Scan for the cell matching the given text and deliver its (X, Y) coordinate at center. 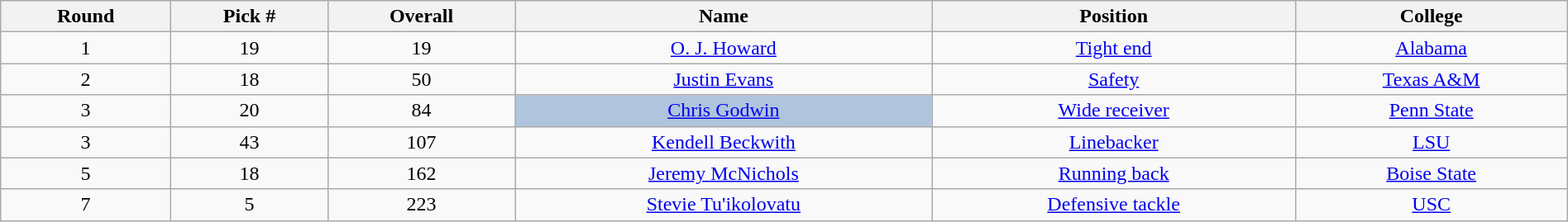
Defensive tackle (1113, 205)
84 (422, 111)
43 (249, 142)
Pick # (249, 17)
Chris Godwin (724, 111)
Tight end (1113, 48)
Alabama (1431, 48)
Boise State (1431, 173)
USC (1431, 205)
107 (422, 142)
223 (422, 205)
Name (724, 17)
Texas A&M (1431, 79)
Wide receiver (1113, 111)
2 (86, 79)
Linebacker (1113, 142)
Justin Evans (724, 79)
Safety (1113, 79)
162 (422, 173)
1 (86, 48)
Overall (422, 17)
Jeremy McNichols (724, 173)
Running back (1113, 173)
20 (249, 111)
50 (422, 79)
College (1431, 17)
Penn State (1431, 111)
LSU (1431, 142)
O. J. Howard (724, 48)
Position (1113, 17)
Round (86, 17)
Kendell Beckwith (724, 142)
Stevie Tu'ikolovatu (724, 205)
7 (86, 205)
